Return [X, Y] of the center of cell containing provided text 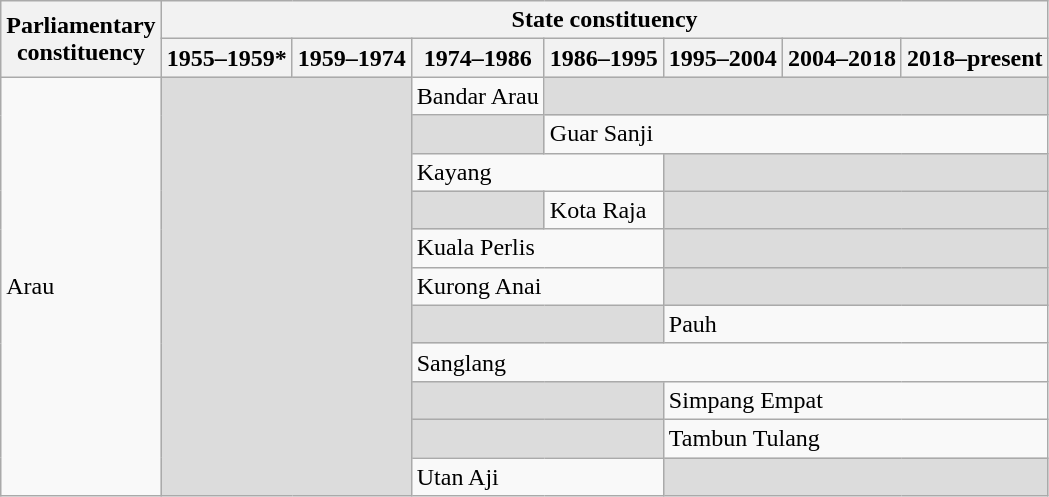
Kayang [537, 172]
1955–1959* [226, 58]
2004–2018 [842, 58]
Kurong Anai [537, 286]
Pauh [856, 324]
2018–present [974, 58]
1995–2004 [722, 58]
Sanglang [730, 362]
Kuala Perlis [537, 248]
Kota Raja [604, 210]
Utan Aji [537, 477]
Arau [81, 286]
State constituency [604, 20]
Tambun Tulang [856, 438]
1986–1995 [604, 58]
1959–1974 [352, 58]
Simpang Empat [856, 400]
Bandar Arau [478, 96]
Parliamentaryconstituency [81, 39]
1974–1986 [478, 58]
Guar Sanji [796, 134]
